Determine the (X, Y) coordinate at the center of the cell enclosing the given text.  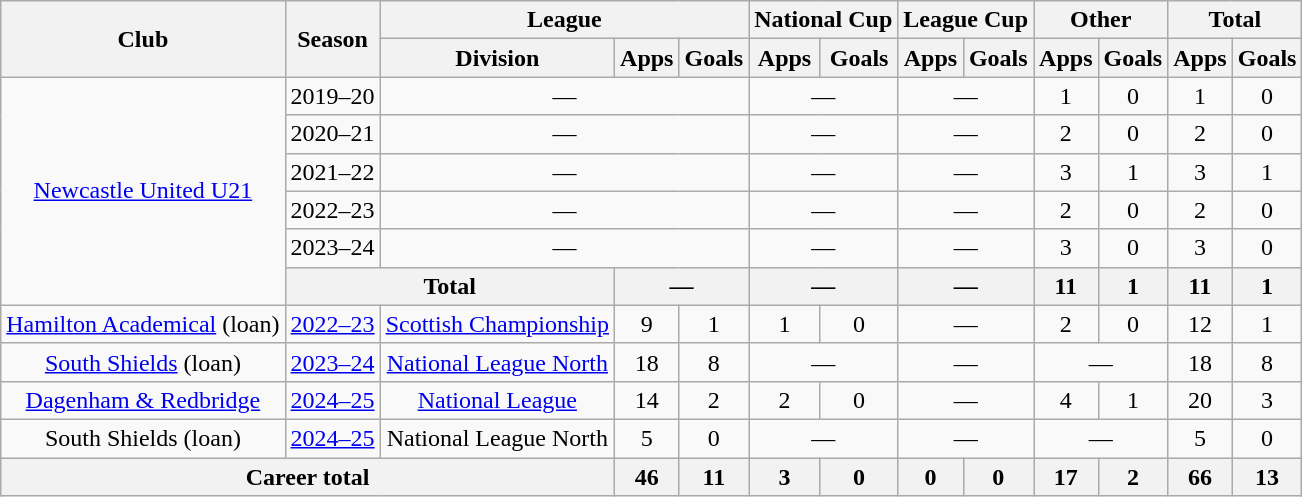
12 (1200, 324)
2020–21 (332, 134)
14 (647, 400)
National Cup (824, 20)
League Cup (966, 20)
17 (1066, 477)
13 (1267, 477)
4 (1066, 400)
9 (647, 324)
National League (497, 400)
Season (332, 39)
2019–20 (332, 96)
Other (1101, 20)
Newcastle United U21 (143, 191)
Division (497, 58)
Hamilton Academical (loan) (143, 324)
Club (143, 39)
Scottish Championship (497, 324)
League (564, 20)
66 (1200, 477)
Career total (308, 477)
2021–22 (332, 172)
Dagenham & Redbridge (143, 400)
46 (647, 477)
20 (1200, 400)
